Return (X, Y) of the center of cell containing provided text 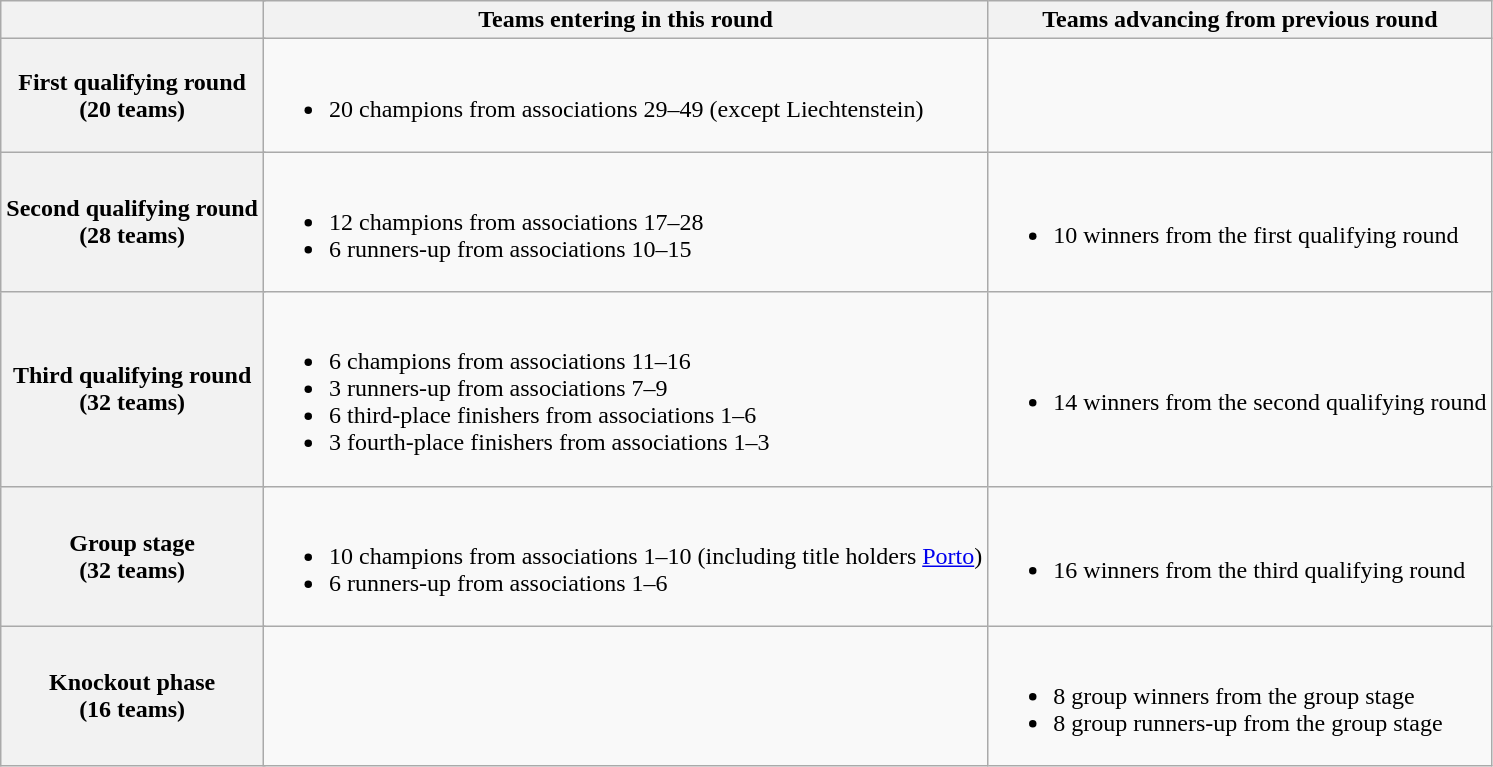
First qualifying round(20 teams) (132, 96)
14 winners from the second qualifying round (1240, 389)
Third qualifying round(32 teams) (132, 389)
Teams entering in this round (625, 20)
16 winners from the third qualifying round (1240, 556)
Group stage(32 teams) (132, 556)
Knockout phase(16 teams) (132, 696)
Second qualifying round(28 teams) (132, 222)
12 champions from associations 17–286 runners-up from associations 10–15 (625, 222)
10 champions from associations 1–10 (including title holders Porto)6 runners-up from associations 1–6 (625, 556)
10 winners from the first qualifying round (1240, 222)
Teams advancing from previous round (1240, 20)
20 champions from associations 29–49 (except Liechtenstein) (625, 96)
8 group winners from the group stage8 group runners-up from the group stage (1240, 696)
